Return the [X, Y] coordinate for the center point of the cell that contains the specified text.  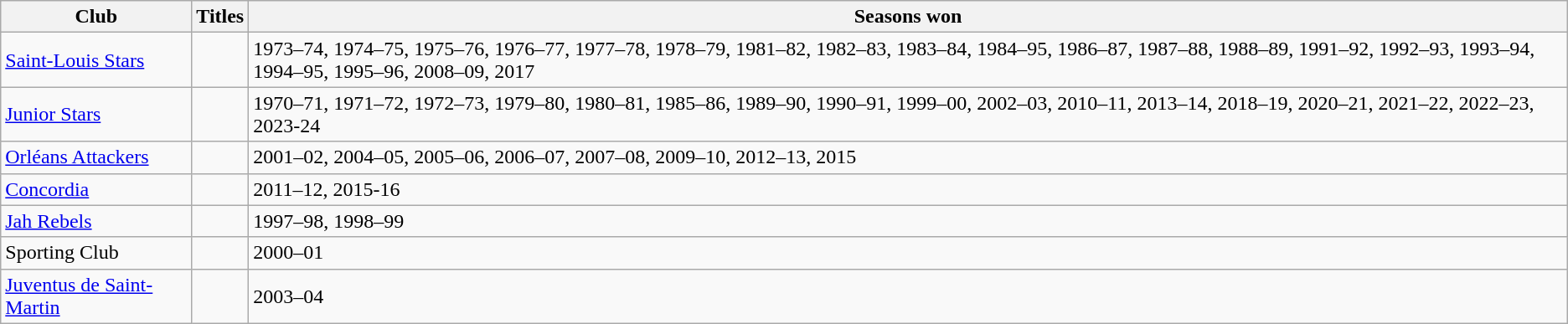
Sporting Club [96, 253]
2000–01 [908, 253]
Jah Rebels [96, 221]
Club [96, 17]
Orléans Attackers [96, 157]
Concordia [96, 189]
2003–04 [908, 296]
Junior Stars [96, 114]
Seasons won [908, 17]
1997–98, 1998–99 [908, 221]
2011–12, 2015-16 [908, 189]
Saint-Louis Stars [96, 60]
Juventus de Saint-Martin [96, 296]
2001–02, 2004–05, 2005–06, 2006–07, 2007–08, 2009–10, 2012–13, 2015 [908, 157]
Titles [220, 17]
